Return the [X, Y] coordinate for the center point of the cell that contains the specified text.  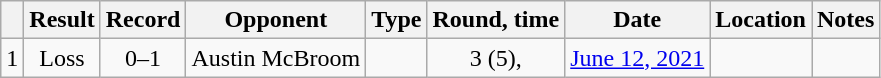
June 12, 2021 [638, 58]
1 [12, 58]
Location [761, 20]
Loss [62, 58]
Type [396, 20]
Round, time [496, 20]
Opponent [276, 20]
Date [638, 20]
Austin McBroom [276, 58]
Record [143, 20]
0–1 [143, 58]
Notes [846, 20]
3 (5), [496, 58]
Result [62, 20]
